Output the (x, y) coordinate of the center of the cell containing the given text.  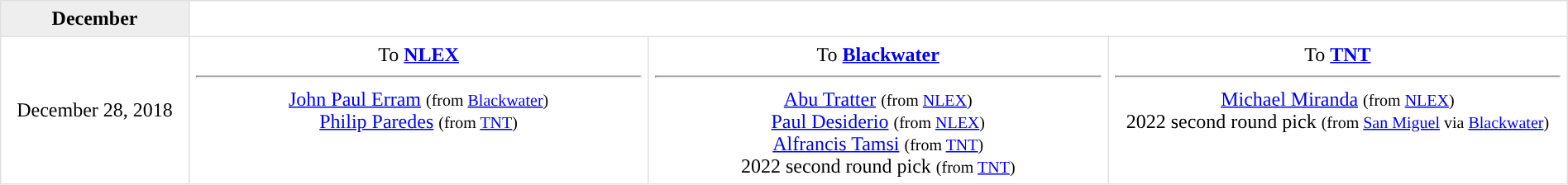
To NLEXJohn Paul Erram (from Blackwater)Philip Paredes (from TNT) (418, 110)
To TNTMichael Miranda (from NLEX)2022 second round pick (from San Miguel via Blackwater) (1338, 110)
December 28, 2018 (95, 110)
To BlackwaterAbu Tratter (from NLEX)Paul Desiderio (from NLEX)Alfrancis Tamsi (from TNT)2022 second round pick (from TNT) (878, 110)
December (95, 19)
